Search for the cell housing the specified text and yield its (X, Y) center coordinate. 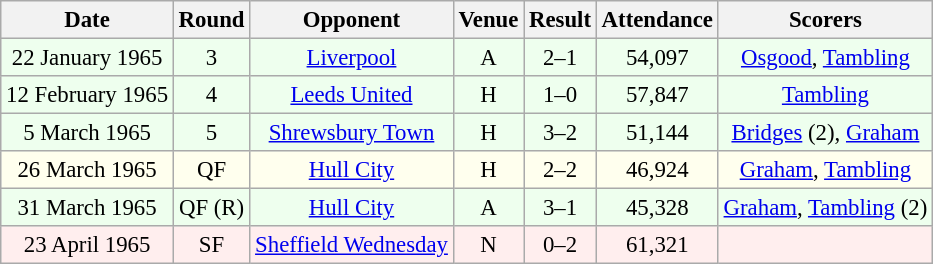
N (488, 245)
Scorers (825, 20)
57,847 (657, 95)
Sheffield Wednesday (352, 245)
31 March 1965 (88, 208)
Result (560, 20)
61,321 (657, 245)
Graham, Tambling (825, 170)
Venue (488, 20)
Round (211, 20)
4 (211, 95)
45,328 (657, 208)
2–1 (560, 58)
QF (211, 170)
23 April 1965 (88, 245)
46,924 (657, 170)
12 February 1965 (88, 95)
51,144 (657, 133)
54,097 (657, 58)
Leeds United (352, 95)
Bridges (2), Graham (825, 133)
SF (211, 245)
0–2 (560, 245)
5 (211, 133)
3–1 (560, 208)
Tambling (825, 95)
3–2 (560, 133)
Attendance (657, 20)
Graham, Tambling (2) (825, 208)
Opponent (352, 20)
Liverpool (352, 58)
Shrewsbury Town (352, 133)
Date (88, 20)
26 March 1965 (88, 170)
3 (211, 58)
1–0 (560, 95)
Osgood, Tambling (825, 58)
22 January 1965 (88, 58)
2–2 (560, 170)
QF (R) (211, 208)
5 March 1965 (88, 133)
